Find where the given text appears and provide that cell's center as [X, Y] coordinate. 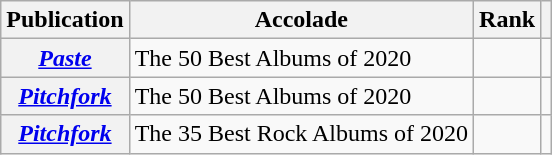
Publication [65, 20]
The 35 Best Rock Albums of 2020 [301, 134]
Rank [508, 20]
Paste [65, 58]
Accolade [301, 20]
